Scan for the cell matching the given text and deliver its [X, Y] coordinate at center. 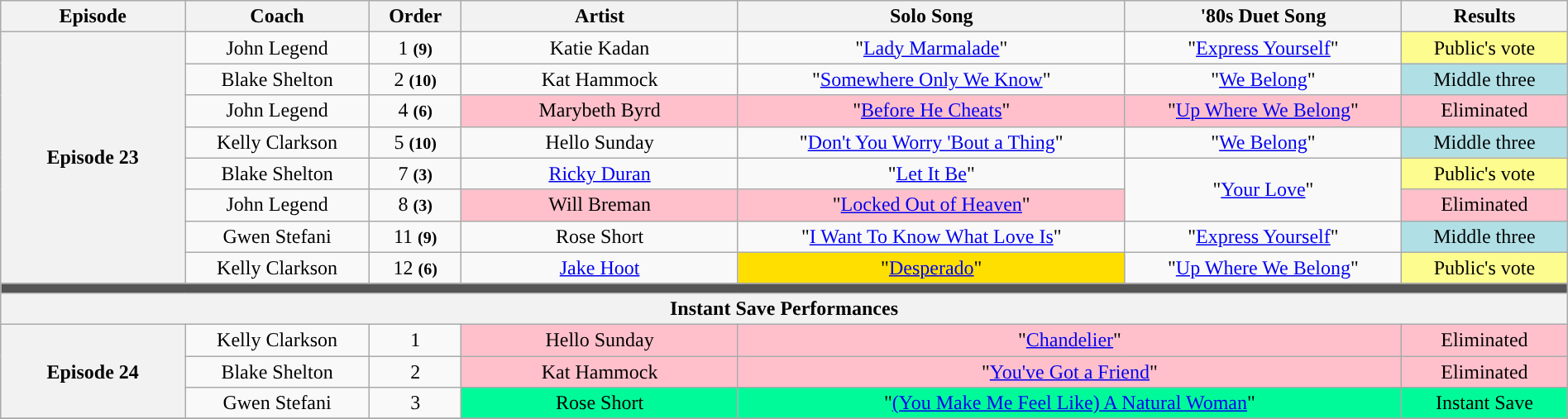
"Locked Out of Heaven" [931, 205]
Solo Song [931, 17]
"You've Got a Friend" [1069, 371]
Jake Hoot [600, 268]
Marybeth Byrd [600, 111]
Katie Kadan [600, 48]
Instant Save [1485, 403]
5 (10) [415, 142]
Episode 24 [93, 371]
"Desperado" [931, 268]
"Somewhere Only We Know" [931, 79]
1 (9) [415, 48]
"Your Love" [1263, 189]
Will Breman [600, 205]
2 (10) [415, 79]
12 (6) [415, 268]
Order [415, 17]
"Before He Cheats" [931, 111]
"I Want To Know What Love Is" [931, 236]
4 (6) [415, 111]
8 (3) [415, 205]
"Don't You Worry 'Bout a Thing" [931, 142]
2 [415, 371]
"Chandelier" [1069, 340]
'80s Duet Song [1263, 17]
1 [415, 340]
11 (9) [415, 236]
"Let It Be" [931, 174]
Coach [278, 17]
Instant Save Performances [784, 308]
"Lady Marmalade" [931, 48]
Results [1485, 17]
Ricky Duran [600, 174]
3 [415, 403]
"(You Make Me Feel Like) A Natural Woman" [1069, 403]
Artist [600, 17]
7 (3) [415, 174]
Episode [93, 17]
Episode 23 [93, 158]
